Pinpoint the cell where the given text exists, returning its (X, Y) midpoint coordinate. 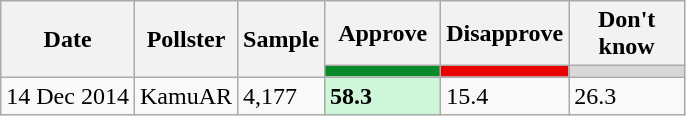
14 Dec 2014 (68, 96)
Date (68, 39)
KamuAR (186, 96)
58.3 (383, 96)
26.3 (627, 96)
Disapprove (505, 34)
Sample (282, 39)
4,177 (282, 96)
Approve (383, 34)
Don't know (627, 34)
Pollster (186, 39)
15.4 (505, 96)
